Capture the cell that displays the provided text and extract its (X, Y) central coordinate. 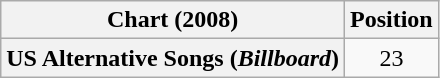
Chart (2008) (173, 20)
Position (392, 20)
23 (392, 58)
US Alternative Songs (Billboard) (173, 58)
